For the text-containing cell, return its midpoint in [X, Y] coordinate format. 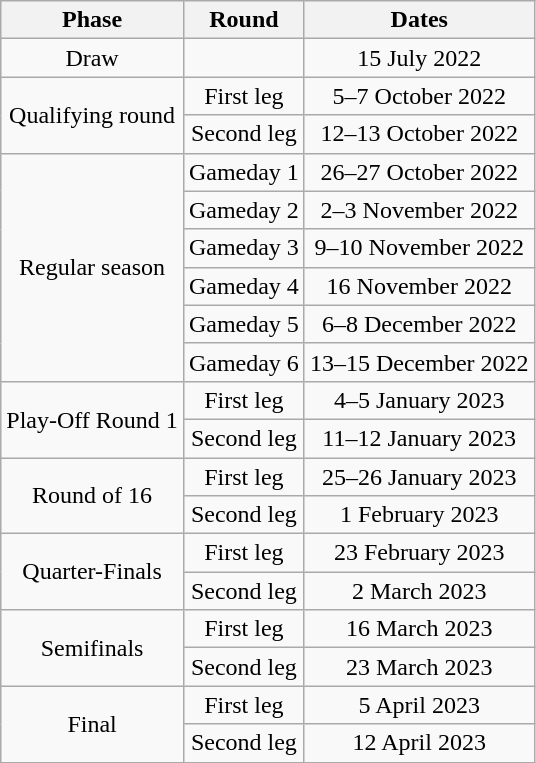
Regular season [92, 267]
23 March 2023 [419, 667]
Gameday 3 [244, 248]
6–8 December 2022 [419, 324]
Draw [92, 58]
16 March 2023 [419, 629]
16 November 2022 [419, 286]
11–12 January 2023 [419, 438]
Phase [92, 20]
15 July 2022 [419, 58]
12–13 October 2022 [419, 134]
9–10 November 2022 [419, 248]
2–3 November 2022 [419, 210]
Round [244, 20]
Quarter-Finals [92, 572]
Final [92, 724]
13–15 December 2022 [419, 362]
23 February 2023 [419, 553]
Play-Off Round 1 [92, 419]
1 February 2023 [419, 515]
26–27 October 2022 [419, 172]
25–26 January 2023 [419, 477]
2 March 2023 [419, 591]
Semifinals [92, 648]
Round of 16 [92, 496]
4–5 January 2023 [419, 400]
Gameday 2 [244, 210]
5 April 2023 [419, 705]
12 April 2023 [419, 743]
Gameday 6 [244, 362]
5–7 October 2022 [419, 96]
Qualifying round [92, 115]
Dates [419, 20]
Gameday 4 [244, 286]
Gameday 5 [244, 324]
Gameday 1 [244, 172]
